Pinpoint the cell where the given text exists, returning its (X, Y) midpoint coordinate. 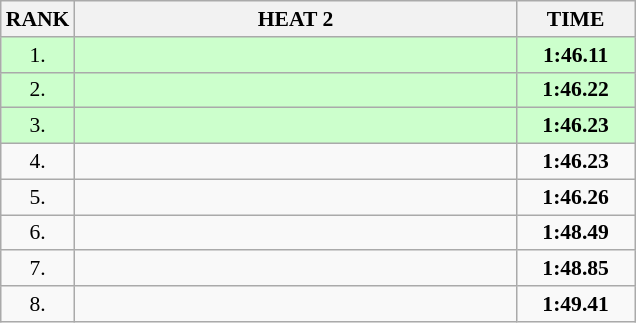
1. (38, 55)
RANK (38, 19)
1:48.85 (576, 269)
1:46.22 (576, 90)
2. (38, 90)
TIME (576, 19)
8. (38, 304)
7. (38, 269)
4. (38, 162)
5. (38, 197)
1:48.49 (576, 233)
1:46.26 (576, 197)
6. (38, 233)
1:49.41 (576, 304)
3. (38, 126)
HEAT 2 (295, 19)
1:46.11 (576, 55)
